Search for the cell housing the specified text and yield its (x, y) center coordinate. 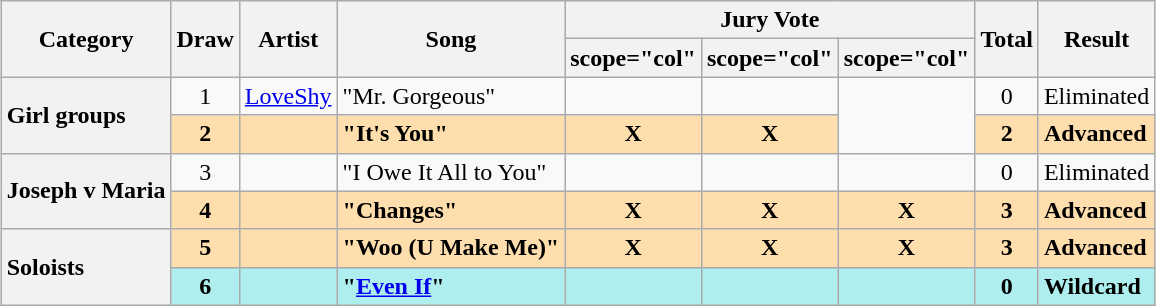
Result (1096, 39)
Joseph v Maria (86, 191)
LoveShy (288, 96)
Soloists (86, 267)
Draw (205, 39)
6 (205, 286)
Category (86, 39)
Girl groups (86, 115)
Total (1007, 39)
Jury Vote (770, 20)
4 (205, 210)
Song (451, 39)
Wildcard (1096, 286)
5 (205, 248)
"I Owe It All to You" (451, 172)
"Mr. Gorgeous" (451, 96)
"It's You" (451, 134)
"Even If" (451, 286)
"Woo (U Make Me)" (451, 248)
1 (205, 96)
Artist (288, 39)
"Changes" (451, 210)
